From the cell containing the given text, extract its center point as (x, y) coordinate. 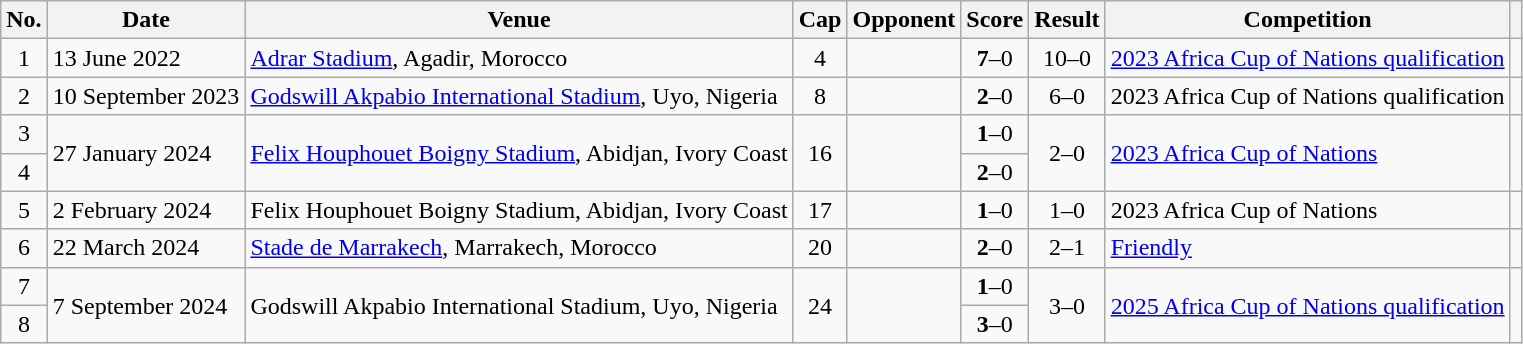
Date (146, 20)
1 (24, 58)
Friendly (1308, 248)
2025 Africa Cup of Nations qualification (1308, 305)
27 January 2024 (146, 153)
7 (24, 286)
Cap (820, 20)
Opponent (904, 20)
13 June 2022 (146, 58)
10 September 2023 (146, 96)
16 (820, 153)
Stade de Marrakech, Marrakech, Morocco (519, 248)
6 (24, 248)
2 February 2024 (146, 210)
Adrar Stadium, Agadir, Morocco (519, 58)
22 March 2024 (146, 248)
17 (820, 210)
2–1 (1067, 248)
24 (820, 305)
3 (24, 134)
Result (1067, 20)
6–0 (1067, 96)
10–0 (1067, 58)
2 (24, 96)
7 September 2024 (146, 305)
20 (820, 248)
Score (995, 20)
Venue (519, 20)
No. (24, 20)
5 (24, 210)
7–0 (995, 58)
Competition (1308, 20)
